Determine the [X, Y] coordinate at the center of the cell enclosing the given text.  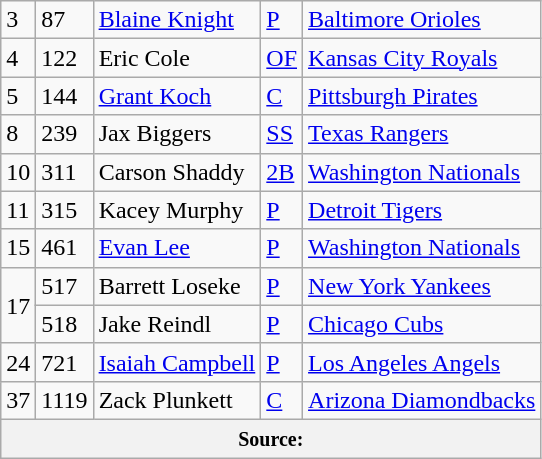
122 [64, 58]
17 [18, 305]
Pittsburgh Pirates [422, 96]
New York Yankees [422, 286]
Carson Shaddy [177, 172]
Isaiah Campbell [177, 362]
Blaine Knight [177, 20]
1119 [64, 400]
Kacey Murphy [177, 210]
8 [18, 134]
239 [64, 134]
Grant Koch [177, 96]
SS [282, 134]
Detroit Tigers [422, 210]
Arizona Diamondbacks [422, 400]
517 [64, 286]
11 [18, 210]
15 [18, 248]
Eric Cole [177, 58]
Kansas City Royals [422, 58]
10 [18, 172]
Chicago Cubs [422, 324]
Baltimore Orioles [422, 20]
Texas Rangers [422, 134]
144 [64, 96]
87 [64, 20]
Zack Plunkett [177, 400]
OF [282, 58]
37 [18, 400]
Jake Reindl [177, 324]
518 [64, 324]
Source: [271, 438]
3 [18, 20]
461 [64, 248]
Evan Lee [177, 248]
2B [282, 172]
311 [64, 172]
4 [18, 58]
315 [64, 210]
5 [18, 96]
24 [18, 362]
Barrett Loseke [177, 286]
721 [64, 362]
Jax Biggers [177, 134]
Los Angeles Angels [422, 362]
